Output the (X, Y) coordinate of the center of the cell containing the given text.  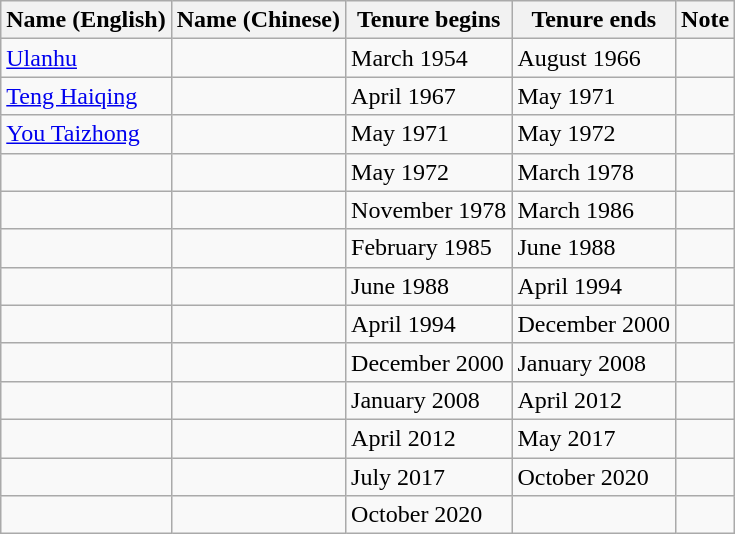
November 1978 (429, 210)
April 1967 (429, 96)
March 1978 (594, 172)
March 1954 (429, 58)
You Taizhong (86, 134)
Teng Haiqing (86, 96)
Name (Chinese) (258, 20)
July 2017 (429, 477)
Ulanhu (86, 58)
March 1986 (594, 210)
Note (706, 20)
May 2017 (594, 438)
Name (English) (86, 20)
February 1985 (429, 248)
Tenure begins (429, 20)
August 1966 (594, 58)
Tenure ends (594, 20)
